Scan for the cell matching the given text and deliver its [x, y] coordinate at center. 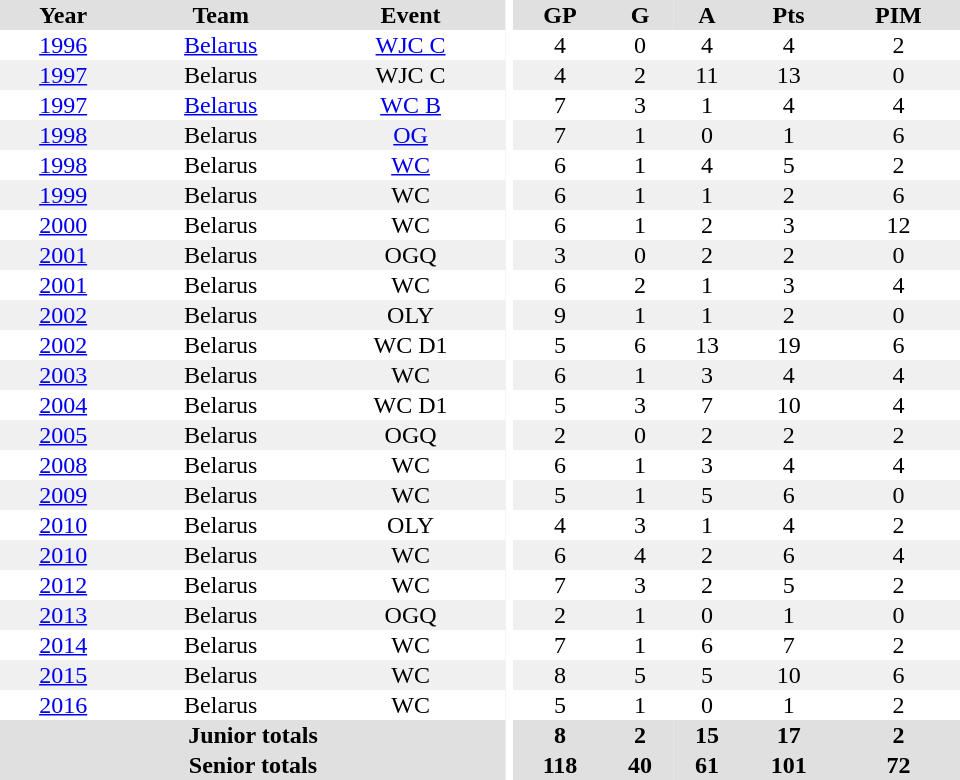
2008 [63, 465]
12 [898, 225]
2012 [63, 585]
61 [708, 765]
2000 [63, 225]
PIM [898, 15]
2003 [63, 375]
2009 [63, 495]
118 [560, 765]
2005 [63, 435]
Team [220, 15]
OG [410, 135]
A [708, 15]
GP [560, 15]
Pts [788, 15]
40 [640, 765]
2015 [63, 675]
11 [708, 75]
2016 [63, 705]
1999 [63, 195]
2014 [63, 645]
G [640, 15]
Senior totals [253, 765]
9 [560, 315]
17 [788, 735]
WC B [410, 105]
1996 [63, 45]
Year [63, 15]
2013 [63, 615]
101 [788, 765]
15 [708, 735]
19 [788, 345]
Event [410, 15]
Junior totals [253, 735]
72 [898, 765]
2004 [63, 405]
